Locate the cell with the specified text and output its [x, y] center coordinate. 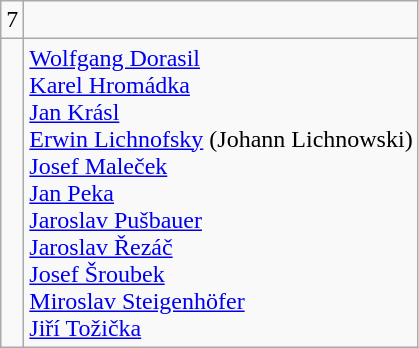
7 [12, 20]
